Provide the [X, Y] coordinate of the cell's center where the given text is located.  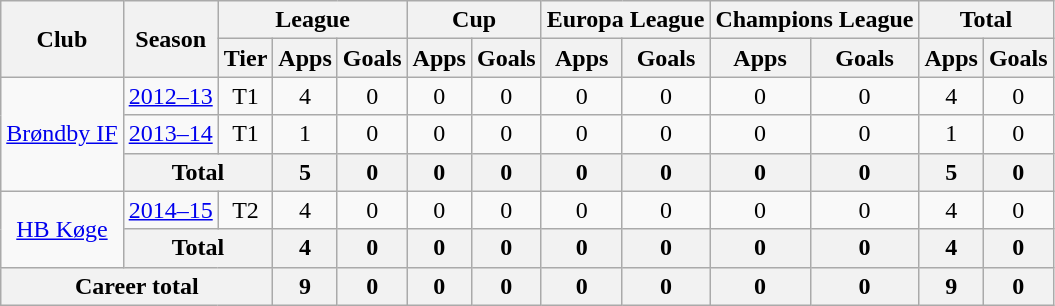
Europa League [626, 20]
2013–14 [170, 134]
Tier [246, 58]
2014–15 [170, 210]
Club [62, 39]
Season [170, 39]
2012–13 [170, 96]
Brøndby IF [62, 134]
T2 [246, 210]
Cup [474, 20]
League [312, 20]
HB Køge [62, 229]
Champions League [814, 20]
Career total [137, 286]
